Output the (X, Y) coordinate of the center of the cell containing the given text.  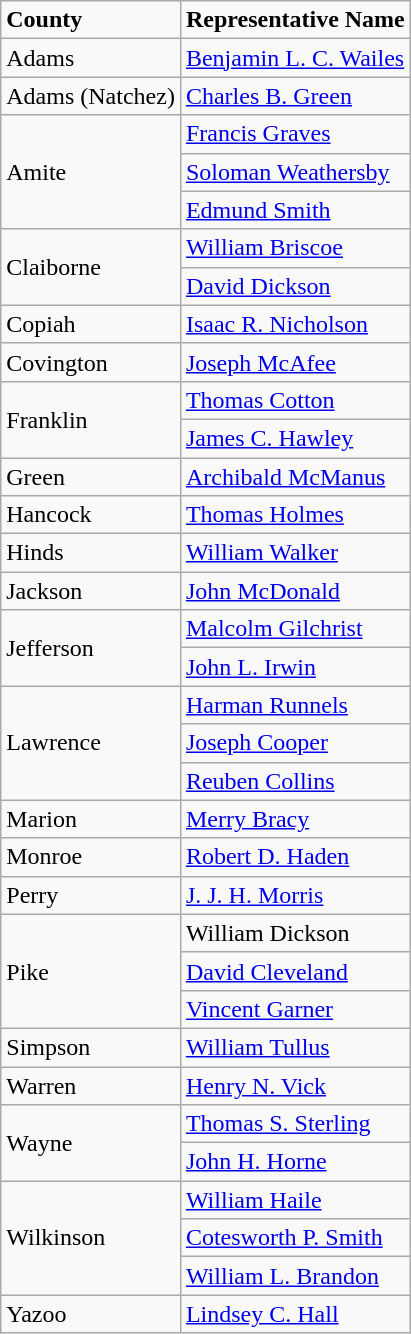
Hinds (91, 553)
Franklin (91, 419)
William Dickson (295, 933)
John L. Irwin (295, 667)
Marion (91, 819)
Archibald McManus (295, 477)
Thomas Holmes (295, 515)
Thomas Cotton (295, 400)
David Cleveland (295, 971)
William Walker (295, 553)
Adams (Natchez) (91, 96)
Francis Graves (295, 134)
William Tullus (295, 1047)
J. J. H. Morris (295, 895)
Vincent Garner (295, 1009)
Pike (91, 971)
James C. Hawley (295, 438)
Thomas S. Sterling (295, 1124)
Reuben Collins (295, 781)
Adams (91, 58)
County (91, 20)
John H. Horne (295, 1162)
Simpson (91, 1047)
Malcolm Gilchrist (295, 629)
Edmund Smith (295, 210)
Claiborne (91, 267)
Joseph Cooper (295, 743)
Charles B. Green (295, 96)
William Haile (295, 1200)
Cotesworth P. Smith (295, 1238)
Henry N. Vick (295, 1085)
Isaac R. Nicholson (295, 324)
Joseph McAfee (295, 362)
Lindsey C. Hall (295, 1314)
Soloman Weathersby (295, 172)
Yazoo (91, 1314)
Jackson (91, 591)
David Dickson (295, 286)
Benjamin L. C. Wailes (295, 58)
Green (91, 477)
Harman Runnels (295, 705)
William L. Brandon (295, 1276)
Wayne (91, 1143)
Wilkinson (91, 1238)
Representative Name (295, 20)
Robert D. Haden (295, 857)
Warren (91, 1085)
Lawrence (91, 743)
Covington (91, 362)
Jefferson (91, 648)
Perry (91, 895)
Amite (91, 172)
Hancock (91, 515)
Monroe (91, 857)
Merry Bracy (295, 819)
Copiah (91, 324)
John McDonald (295, 591)
William Briscoe (295, 248)
